Scan for the cell matching the given text and deliver its [X, Y] coordinate at center. 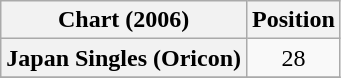
Position [294, 20]
28 [294, 58]
Chart (2006) [124, 20]
Japan Singles (Oricon) [124, 58]
